Provide the (X, Y) coordinate of the cell's center where the given text is located.  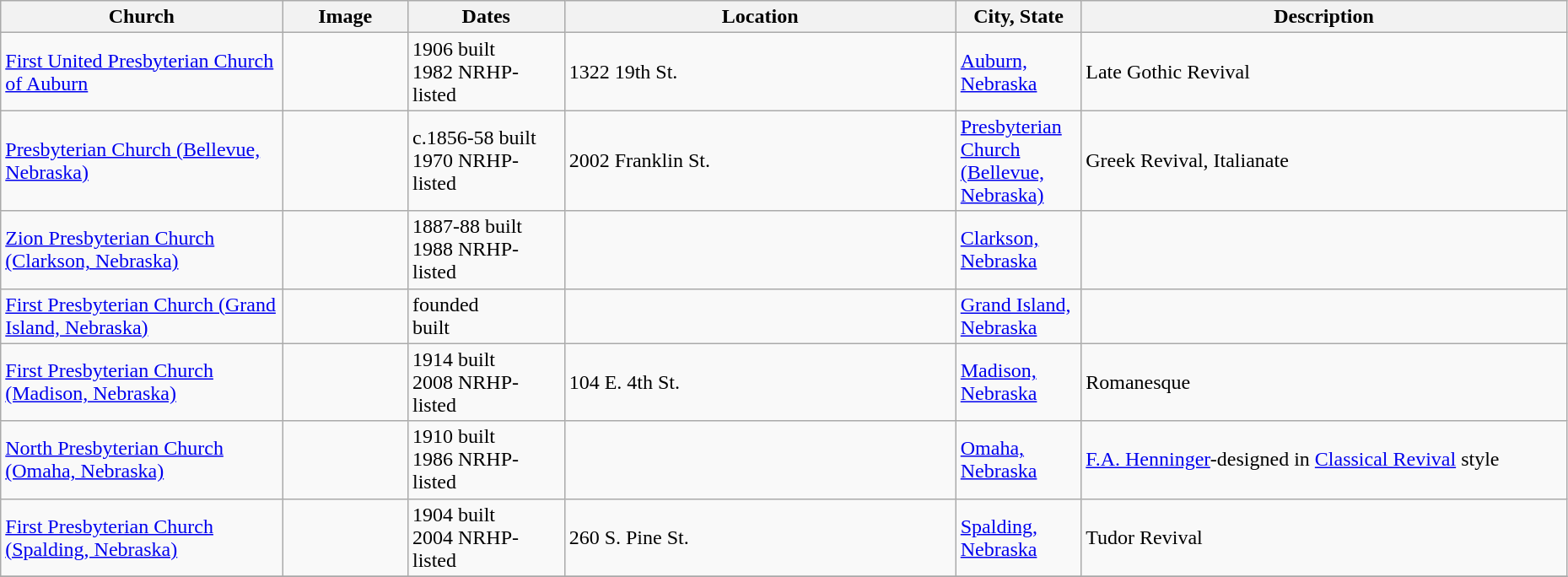
1322 19th St. (760, 72)
Spalding, Nebraska (1019, 537)
Tudor Revival (1324, 537)
First Presbyterian Church (Grand Island, Nebraska) (142, 315)
First United Presbyterian Church of Auburn (142, 72)
104 E. 4th St. (760, 382)
1914 built2008 NRHP-listed (486, 382)
North Presbyterian Church (Omaha, Nebraska) (142, 460)
Description (1324, 17)
Clarkson, Nebraska (1019, 250)
Zion Presbyterian Church (Clarkson, Nebraska) (142, 250)
1906 built1982 NRHP-listed (486, 72)
First Presbyterian Church (Spalding, Nebraska) (142, 537)
1910 built1986 NRHP-listed (486, 460)
Grand Island, Nebraska (1019, 315)
1887-88 built1988 NRHP-listed (486, 250)
founded built (486, 315)
Auburn, Nebraska (1019, 72)
Greek Revival, Italianate (1324, 160)
Late Gothic Revival (1324, 72)
F.A. Henninger-designed in Classical Revival style (1324, 460)
Location (760, 17)
Madison, Nebraska (1019, 382)
City, State (1019, 17)
260 S. Pine St. (760, 537)
Dates (486, 17)
c.1856-58 built1970 NRHP-listed (486, 160)
Church (142, 17)
Image (346, 17)
First Presbyterian Church (Madison, Nebraska) (142, 382)
Omaha, Nebraska (1019, 460)
Romanesque (1324, 382)
1904 built2004 NRHP-listed (486, 537)
2002 Franklin St. (760, 160)
